Locate the cell with the specified text and output its [X, Y] center coordinate. 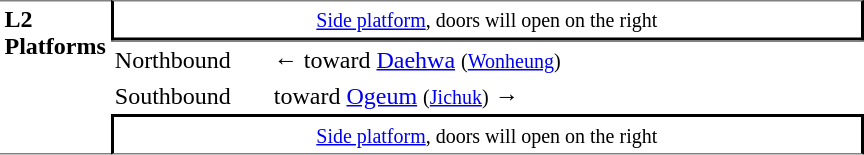
L2Platforms [55, 77]
Southbound [190, 96]
Northbound [190, 59]
toward Ogeum (Jichuk) → [566, 96]
← toward Daehwa (Wonheung) [566, 59]
